Output the [X, Y] coordinate of the center of the cell containing the given text.  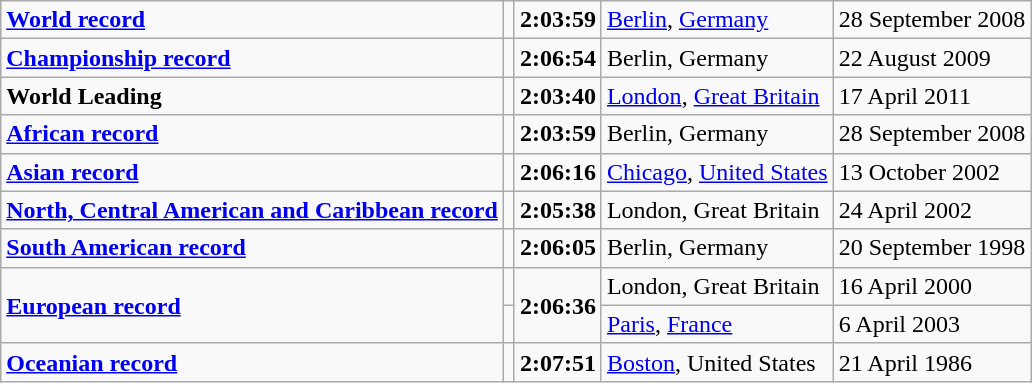
21 April 1986 [932, 362]
20 September 1998 [932, 248]
13 October 2002 [932, 172]
2:05:38 [558, 210]
Championship record [252, 58]
2:06:54 [558, 58]
Asian record [252, 172]
South American record [252, 248]
Paris, France [717, 324]
Chicago, United States [717, 172]
16 April 2000 [932, 286]
2:06:05 [558, 248]
European record [252, 305]
6 April 2003 [932, 324]
African record [252, 134]
Boston, United States [717, 362]
2:06:36 [558, 305]
24 April 2002 [932, 210]
World Leading [252, 96]
22 August 2009 [932, 58]
Oceanian record [252, 362]
2:07:51 [558, 362]
World record [252, 20]
North, Central American and Caribbean record [252, 210]
2:03:40 [558, 96]
17 April 2011 [932, 96]
2:06:16 [558, 172]
